Return the [X, Y] coordinate for the center point of the cell that contains the specified text.  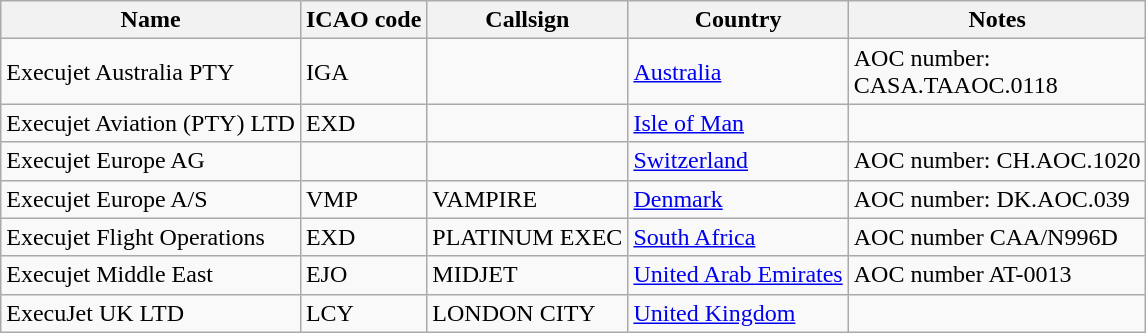
VAMPIRE [528, 199]
Notes [997, 20]
Switzerland [738, 161]
VMP [363, 199]
Execujet Europe A/S [151, 199]
ExecuJet UK LTD [151, 313]
Execujet Aviation (PTY) LTD [151, 123]
LONDON CITY [528, 313]
AOC number:CASA.TAAOC.0118 [997, 72]
EJO [363, 275]
AOC number: CH.AOC.1020 [997, 161]
Country [738, 20]
PLATINUM EXEC [528, 237]
ICAO code [363, 20]
United Arab Emirates [738, 275]
Isle of Man [738, 123]
Australia [738, 72]
AOC number: DK.AOC.039 [997, 199]
Execujet Australia PTY [151, 72]
AOC number CAA/N996D [997, 237]
LCY [363, 313]
Execujet Middle East [151, 275]
Execujet Europe AG [151, 161]
Callsign [528, 20]
Name [151, 20]
AOC number AT-0013 [997, 275]
Denmark [738, 199]
MIDJET [528, 275]
United Kingdom [738, 313]
South Africa [738, 237]
Execujet Flight Operations [151, 237]
IGA [363, 72]
